Pinpoint the cell where the given text exists, returning its (x, y) midpoint coordinate. 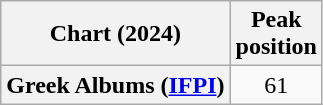
Greek Albums (IFPI) (116, 85)
Chart (2024) (116, 34)
Peakposition (276, 34)
61 (276, 85)
